Provide the (X, Y) coordinate of the cell's center where the given text is located.  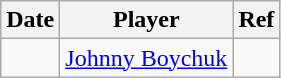
Johnny Boychuk (146, 58)
Date (30, 20)
Player (146, 20)
Ref (256, 20)
